Detect which cell encompasses the target text, then output its [x, y] center coordinate. 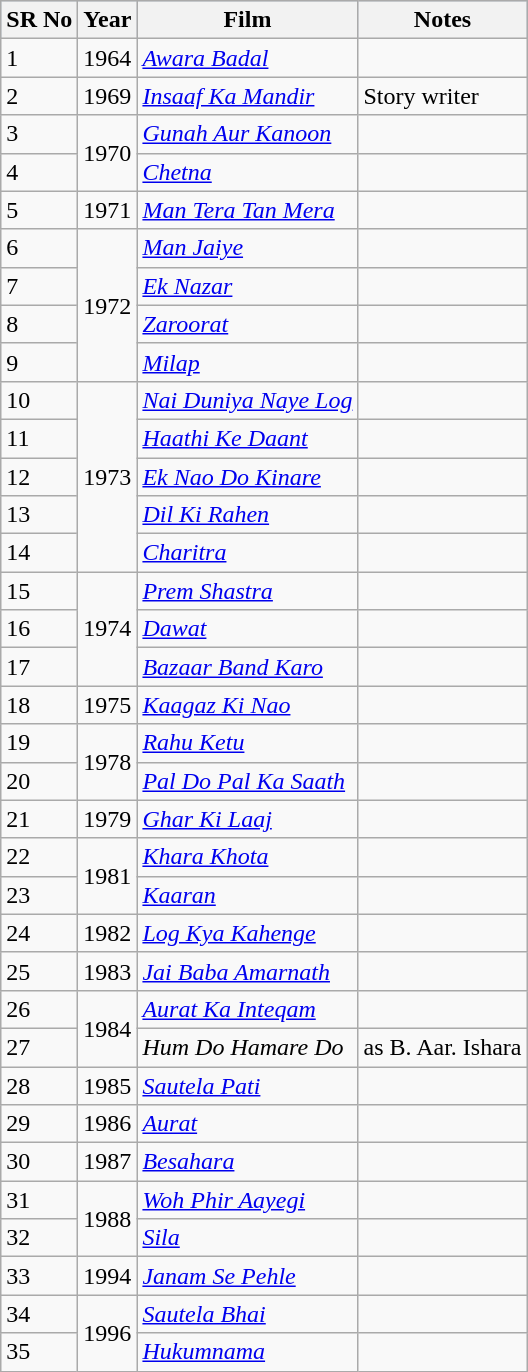
Prem Shastra [248, 591]
Rahu Ketu [248, 743]
13 [40, 515]
1985 [108, 1085]
Pal Do Pal Ka Saath [248, 781]
21 [40, 819]
3 [40, 134]
Log Kya Kahenge [248, 933]
19 [40, 743]
25 [40, 971]
Film [248, 20]
1974 [108, 629]
2 [40, 96]
Dawat [248, 629]
22 [40, 857]
16 [40, 629]
1982 [108, 933]
Jai Baba Amarnath [248, 971]
32 [40, 1238]
1984 [108, 1028]
Aurat Ka Inteqam [248, 1009]
11 [40, 438]
27 [40, 1047]
34 [40, 1314]
Besahara [248, 1162]
Story writer [442, 96]
12 [40, 477]
Sautela Bhai [248, 1314]
9 [40, 362]
1975 [108, 705]
1981 [108, 876]
18 [40, 705]
5 [40, 210]
Kaagaz Ki Nao [248, 705]
Sila [248, 1238]
Gunah Aur Kanoon [248, 134]
6 [40, 248]
24 [40, 933]
1 [40, 58]
Ghar Ki Laaj [248, 819]
Charitra [248, 553]
1969 [108, 96]
1973 [108, 476]
1970 [108, 153]
Ek Nazar [248, 286]
1971 [108, 210]
Haathi Ke Daant [248, 438]
33 [40, 1276]
Chetna [248, 172]
1996 [108, 1333]
1972 [108, 305]
23 [40, 895]
Awara Badal [248, 58]
1986 [108, 1124]
1983 [108, 971]
SR No [40, 20]
Khara Khota [248, 857]
Man Jaiye [248, 248]
Insaaf Ka Mandir [248, 96]
Hum Do Hamare Do [248, 1047]
1987 [108, 1162]
Zaroorat [248, 324]
10 [40, 400]
Year [108, 20]
20 [40, 781]
30 [40, 1162]
4 [40, 172]
Ek Nao Do Kinare [248, 477]
Kaaran [248, 895]
14 [40, 553]
Aurat [248, 1124]
7 [40, 286]
1994 [108, 1276]
Nai Duniya Naye Log [248, 400]
Man Tera Tan Mera [248, 210]
1978 [108, 762]
26 [40, 1009]
Hukumnama [248, 1352]
as B. Aar. Ishara [442, 1047]
31 [40, 1200]
28 [40, 1085]
1964 [108, 58]
Sautela Pati [248, 1085]
Janam Se Pehle [248, 1276]
1988 [108, 1219]
17 [40, 667]
Notes [442, 20]
35 [40, 1352]
Woh Phir Aayegi [248, 1200]
29 [40, 1124]
Milap [248, 362]
8 [40, 324]
Bazaar Band Karo [248, 667]
15 [40, 591]
1979 [108, 819]
Dil Ki Rahen [248, 515]
